For the text-containing cell, return its midpoint in (x, y) coordinate format. 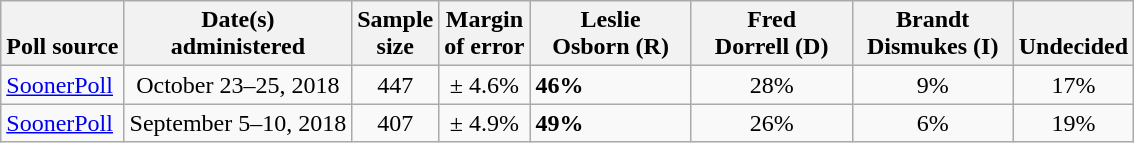
± 4.6% (484, 85)
FredDorrell (D) (772, 34)
BrandtDismukes (I) (932, 34)
6% (932, 123)
49% (610, 123)
± 4.9% (484, 123)
Poll source (62, 34)
LeslieOsborn (R) (610, 34)
26% (772, 123)
Marginof error (484, 34)
Samplesize (396, 34)
September 5–10, 2018 (238, 123)
Date(s)administered (238, 34)
19% (1073, 123)
9% (932, 85)
447 (396, 85)
October 23–25, 2018 (238, 85)
17% (1073, 85)
407 (396, 123)
28% (772, 85)
Undecided (1073, 34)
46% (610, 85)
